Identify which cell holds the provided text, then report its [X, Y] central coordinate. 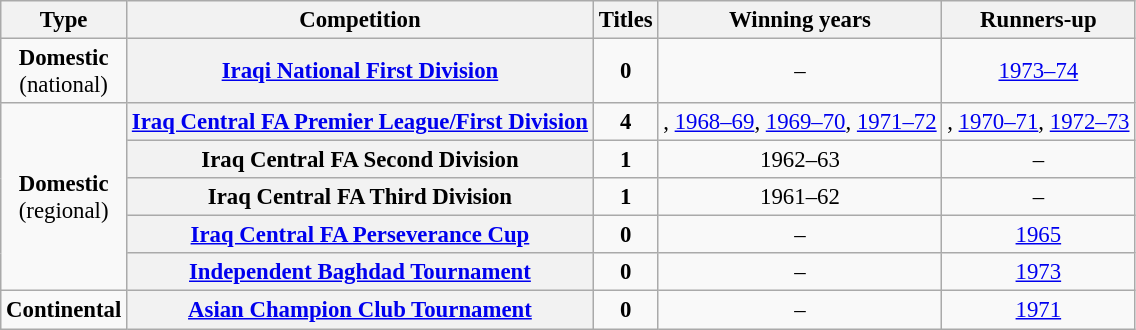
Asian Champion Club Tournament [360, 310]
Iraq Central FA Second Division [360, 160]
Domestic(regional) [64, 197]
, 1970–71, 1972–73 [1038, 122]
Competition [360, 20]
Runners-up [1038, 20]
4 [626, 122]
, 1968–69, 1969–70, 1971–72 [800, 122]
Iraq Central FA Premier League/First Division [360, 122]
Iraq Central FA Third Division [360, 197]
1965 [1038, 235]
1971 [1038, 310]
Independent Baghdad Tournament [360, 273]
Type [64, 20]
Iraq Central FA Perseverance Cup [360, 235]
Titles [626, 20]
Continental [64, 310]
1973 [1038, 273]
Iraqi National First Division [360, 72]
Winning years [800, 20]
1961–62 [800, 197]
1962–63 [800, 160]
Domestic(national) [64, 72]
1973–74 [1038, 72]
